Capture the cell that displays the provided text and extract its (X, Y) central coordinate. 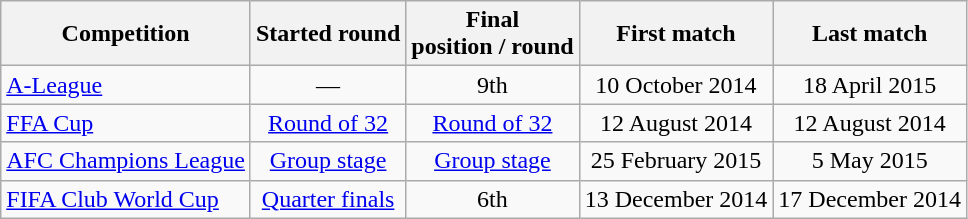
FFA Cup (126, 123)
10 October 2014 (676, 85)
Quarter finals (328, 199)
6th (492, 199)
Last match (870, 34)
13 December 2014 (676, 199)
9th (492, 85)
FIFA Club World Cup (126, 199)
AFC Champions League (126, 161)
First match (676, 34)
17 December 2014 (870, 199)
25 February 2015 (676, 161)
Started round (328, 34)
A-League (126, 85)
Final position / round (492, 34)
— (328, 85)
18 April 2015 (870, 85)
Competition (126, 34)
5 May 2015 (870, 161)
